From the cell containing the given text, extract its center point as (X, Y) coordinate. 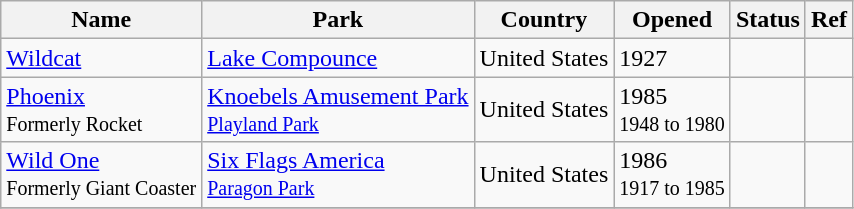
Lake Compounce (338, 58)
PhoenixFormerly Rocket (102, 110)
Status (768, 20)
19861917 to 1985 (672, 174)
Name (102, 20)
Wild OneFormerly Giant Coaster (102, 174)
19851948 to 1980 (672, 110)
Wildcat (102, 58)
Six Flags AmericaParagon Park (338, 174)
Ref (828, 20)
Park (338, 20)
1927 (672, 58)
Country (544, 20)
Opened (672, 20)
Knoebels Amusement ParkPlayland Park (338, 110)
